Find where the given text appears and provide that cell's center as (X, Y) coordinate. 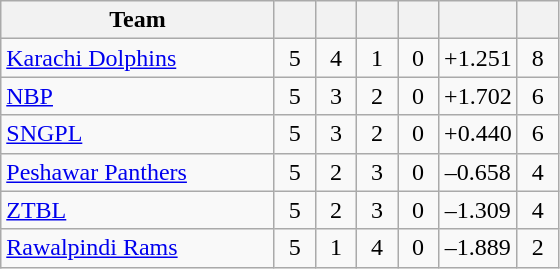
ZTBL (138, 210)
Peshawar Panthers (138, 172)
+1.251 (478, 58)
SNGPL (138, 134)
Team (138, 20)
–1.309 (478, 210)
–1.889 (478, 248)
–0.658 (478, 172)
+0.440 (478, 134)
Rawalpindi Rams (138, 248)
8 (538, 58)
NBP (138, 96)
+1.702 (478, 96)
Karachi Dolphins (138, 58)
